Return [X, Y] of the center of cell containing provided text 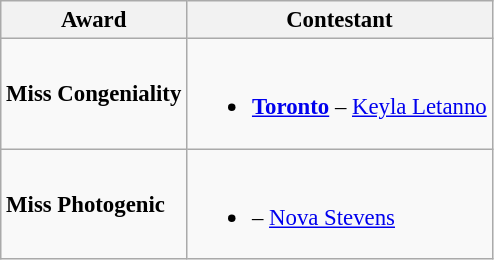
Contestant [340, 20]
Toronto – Keyla Letanno [340, 94]
– Nova Stevens [340, 204]
Miss Congeniality [94, 94]
Miss Photogenic [94, 204]
Award [94, 20]
